Extract the (X, Y) coordinate from the center of the cell holding the provided text.  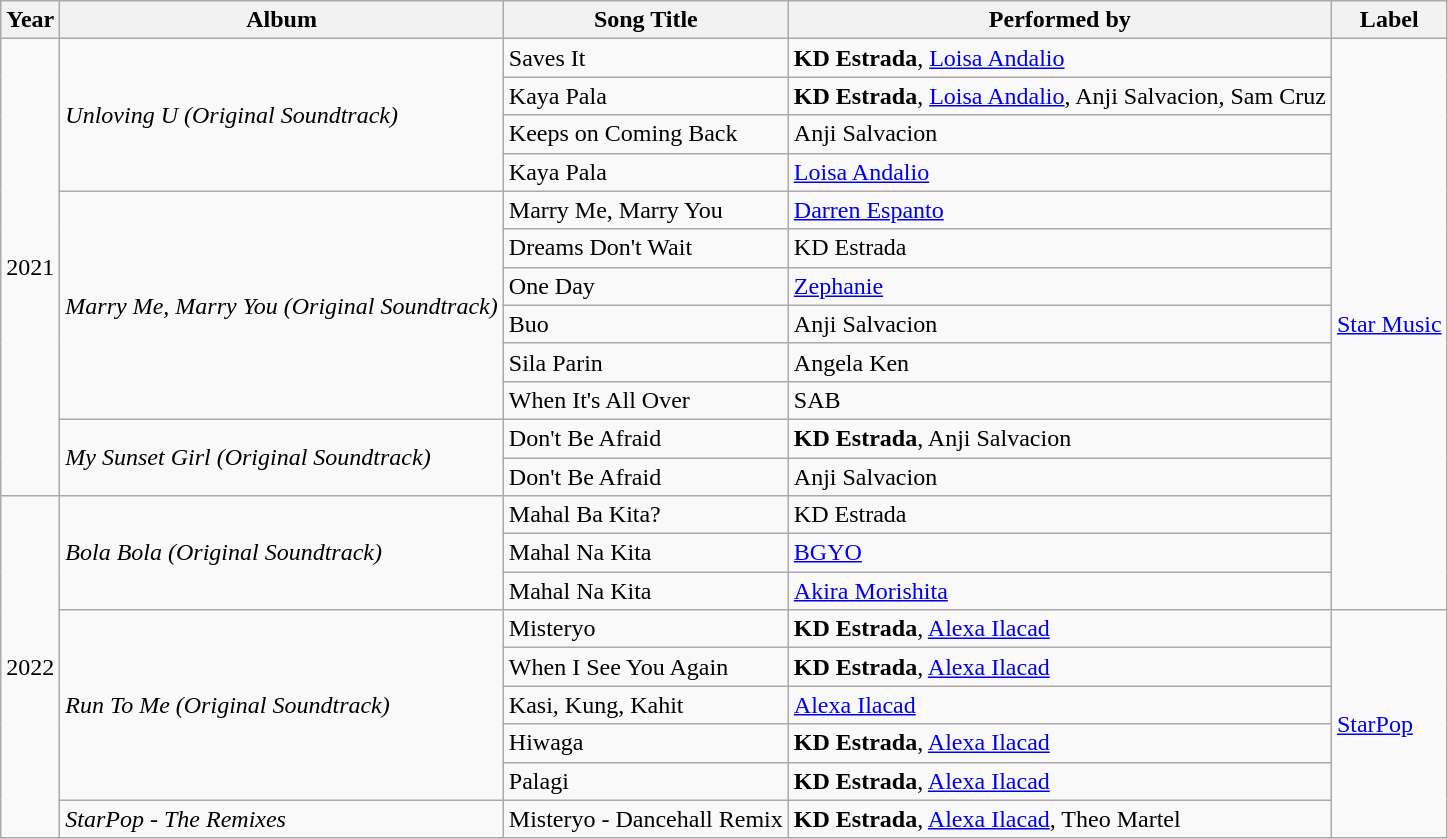
Angela Ken (1060, 362)
StarPop (1389, 724)
Keeps on Coming Back (646, 134)
Label (1389, 20)
Year (30, 20)
Run To Me (Original Soundtrack) (282, 705)
Buo (646, 324)
Performed by (1060, 20)
Loisa Andalio (1060, 172)
2022 (30, 668)
Darren Espanto (1060, 210)
One Day (646, 286)
Palagi (646, 781)
Mahal Ba Kita? (646, 515)
When It's All Over (646, 400)
KD Estrada, Loisa Andalio, Anji Salvacion, Sam Cruz (1060, 96)
Star Music (1389, 324)
Marry Me, Marry You (646, 210)
StarPop - The Remixes (282, 819)
Akira Morishita (1060, 591)
Bola Bola (Original Soundtrack) (282, 553)
KD Estrada, Alexa Ilacad, Theo Martel (1060, 819)
Saves It (646, 58)
2021 (30, 268)
Zephanie (1060, 286)
Song Title (646, 20)
Kasi, Kung, Kahit (646, 705)
Misteryo (646, 629)
Sila Parin (646, 362)
SAB (1060, 400)
Album (282, 20)
Hiwaga (646, 743)
KD Estrada, Anji Salvacion (1060, 438)
Alexa Ilacad (1060, 705)
When I See You Again (646, 667)
Misteryo - Dancehall Remix (646, 819)
Marry Me, Marry You (Original Soundtrack) (282, 305)
Unloving U (Original Soundtrack) (282, 115)
BGYO (1060, 553)
My Sunset Girl (Original Soundtrack) (282, 457)
KD Estrada, Loisa Andalio (1060, 58)
Dreams Don't Wait (646, 248)
